Capture the cell that displays the provided text and extract its [x, y] central coordinate. 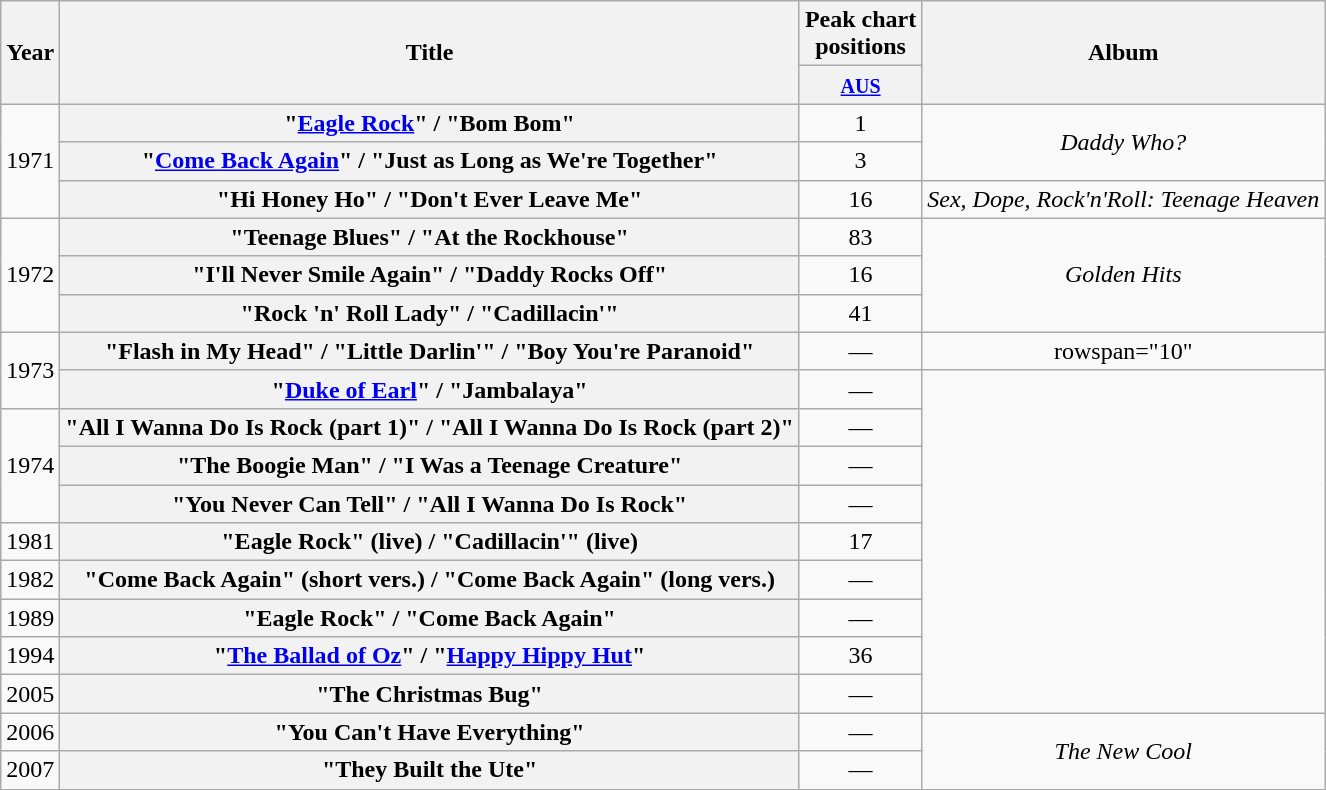
Peak chartpositions [860, 34]
"Duke of Earl" / "Jambalaya" [430, 389]
1994 [30, 656]
Year [30, 52]
Album [1124, 52]
1 [860, 123]
The New Cool [1124, 751]
"The Christmas Bug" [430, 694]
1973 [30, 370]
2006 [30, 732]
Title [430, 52]
1971 [30, 161]
Golden Hits [1124, 275]
3 [860, 161]
"Eagle Rock" / "Bom Bom" [430, 123]
1972 [30, 275]
Daddy Who? [1124, 142]
1981 [30, 542]
1982 [30, 580]
41 [860, 313]
"The Boogie Man" / "I Was a Teenage Creature" [430, 465]
2005 [30, 694]
83 [860, 237]
"Eagle Rock" (live) / "Cadillacin'" (live) [430, 542]
"The Ballad of Oz" / "Happy Hippy Hut" [430, 656]
"They Built the Ute" [430, 770]
"I'll Never Smile Again" / "Daddy Rocks Off" [430, 275]
"Rock 'n' Roll Lady" / "Cadillacin'" [430, 313]
"You Can't Have Everything" [430, 732]
17 [860, 542]
"Flash in My Head" / "Little Darlin'" / "Boy You're Paranoid" [430, 351]
36 [860, 656]
AUS [860, 85]
"Hi Honey Ho" / "Don't Ever Leave Me" [430, 199]
1989 [30, 618]
"All I Wanna Do Is Rock (part 1)" / "All I Wanna Do Is Rock (part 2)" [430, 427]
"Teenage Blues" / "At the Rockhouse" [430, 237]
"Come Back Again" (short vers.) / "Come Back Again" (long vers.) [430, 580]
"Come Back Again" / "Just as Long as We're Together" [430, 161]
"You Never Can Tell" / "All I Wanna Do Is Rock" [430, 503]
"Eagle Rock" / "Come Back Again" [430, 618]
Sex, Dope, Rock'n'Roll: Teenage Heaven [1124, 199]
1974 [30, 465]
2007 [30, 770]
rowspan="10" [1124, 351]
